Find where the given text appears and provide that cell's center as (x, y) coordinate. 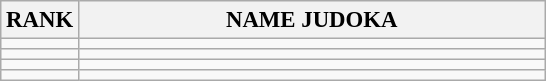
NAME JUDOKA (312, 20)
RANK (40, 20)
